Identify which cell holds the provided text, then report its [X, Y] central coordinate. 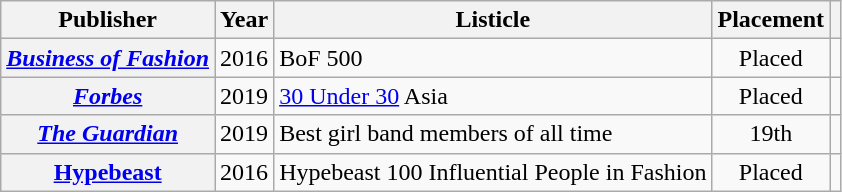
Year [244, 20]
Forbes [108, 96]
BoF 500 [493, 58]
Listicle [493, 20]
Placement [771, 20]
Hypebeast [108, 172]
30 Under 30 Asia [493, 96]
Best girl band members of all time [493, 134]
19th [771, 134]
Publisher [108, 20]
The Guardian [108, 134]
Hypebeast 100 Influential People in Fashion [493, 172]
Business of Fashion [108, 58]
